Find where the given text appears and provide that cell's center as [x, y] coordinate. 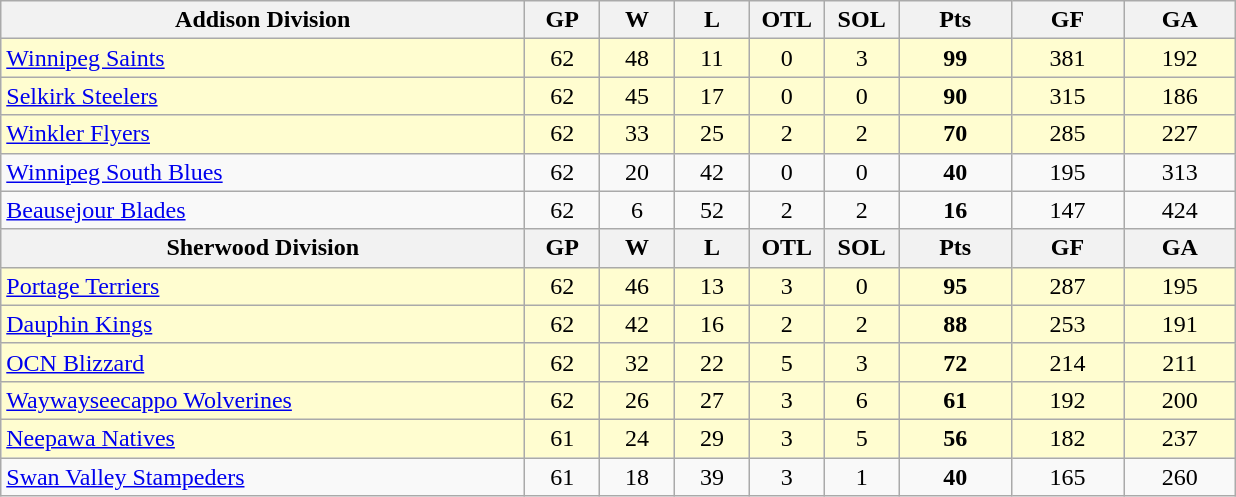
424 [1180, 210]
18 [638, 477]
99 [955, 58]
26 [638, 400]
45 [638, 96]
11 [712, 58]
70 [955, 134]
211 [1180, 362]
52 [712, 210]
13 [712, 286]
Winkler Flyers [263, 134]
Winnipeg South Blues [263, 172]
24 [638, 438]
287 [1067, 286]
381 [1067, 58]
315 [1067, 96]
Waywayseecappo Wolverines [263, 400]
88 [955, 324]
Sherwood Division [263, 248]
95 [955, 286]
Dauphin Kings [263, 324]
Winnipeg Saints [263, 58]
39 [712, 477]
200 [1180, 400]
29 [712, 438]
191 [1180, 324]
165 [1067, 477]
214 [1067, 362]
25 [712, 134]
Selkirk Steelers [263, 96]
260 [1180, 477]
Neepawa Natives [263, 438]
147 [1067, 210]
Portage Terriers [263, 286]
313 [1180, 172]
90 [955, 96]
253 [1067, 324]
237 [1180, 438]
72 [955, 362]
33 [638, 134]
285 [1067, 134]
182 [1067, 438]
27 [712, 400]
Addison Division [263, 20]
186 [1180, 96]
48 [638, 58]
227 [1180, 134]
22 [712, 362]
Beausejour Blades [263, 210]
17 [712, 96]
46 [638, 286]
20 [638, 172]
Swan Valley Stampeders [263, 477]
1 [862, 477]
OCN Blizzard [263, 362]
32 [638, 362]
56 [955, 438]
